Scan for the cell matching the given text and deliver its (x, y) coordinate at center. 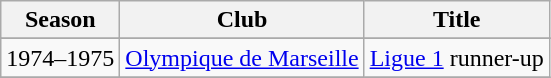
Title (456, 20)
1974–1975 (60, 58)
Ligue 1 runner-up (456, 58)
Season (60, 20)
Olympique de Marseille (242, 58)
Club (242, 20)
